Locate the cell with the specified text and output its [X, Y] center coordinate. 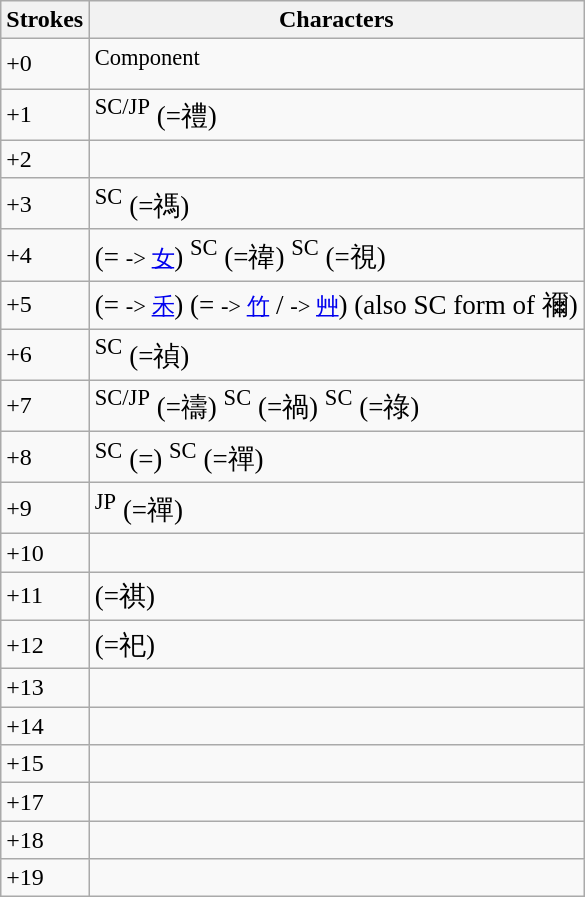
+6 [45, 354]
+4 [45, 254]
+17 [45, 802]
+18 [45, 840]
+12 [45, 644]
Characters [336, 20]
+2 [45, 159]
Component [336, 64]
+10 [45, 553]
+1 [45, 114]
+11 [45, 596]
(=祀) [336, 644]
SC (=禡) [336, 204]
SC (=禎) [336, 354]
+15 [45, 764]
Strokes [45, 20]
+8 [45, 456]
+5 [45, 304]
+7 [45, 406]
JP (=禪) [336, 508]
SC/JP (=禮) [336, 114]
+9 [45, 508]
SC/JP (=禱) SC (=禍) SC (=祿) [336, 406]
+13 [45, 688]
+14 [45, 726]
(= -> 女) SC (=禕) SC (=視) [336, 254]
(=祺) [336, 596]
+19 [45, 878]
(= -> 禾) (= -> 竹 / -> 艸) (also SC form of 禰) [336, 304]
SC (=) SC (=禪) [336, 456]
+3 [45, 204]
+0 [45, 64]
